Find where the given text appears and provide that cell's center as (x, y) coordinate. 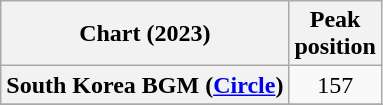
157 (335, 85)
Chart (2023) (145, 34)
South Korea BGM (Circle) (145, 85)
Peakposition (335, 34)
